Extract the (x, y) coordinate from the center of the cell holding the provided text.  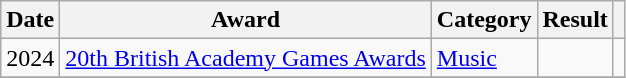
Category (484, 20)
20th British Academy Games Awards (246, 58)
Award (246, 20)
Result (575, 20)
Date (30, 20)
Music (484, 58)
2024 (30, 58)
